Capture the cell that displays the provided text and extract its [x, y] central coordinate. 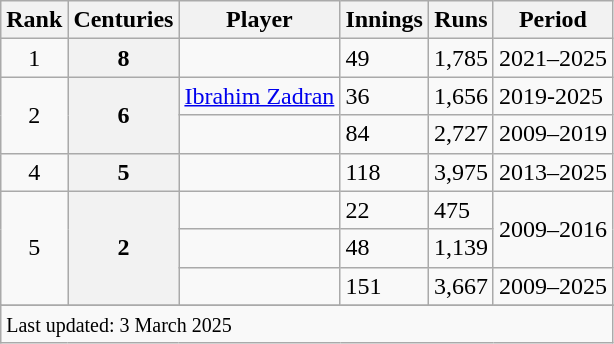
1 [34, 58]
2009–2016 [552, 229]
22 [384, 210]
Player [260, 20]
2009–2025 [552, 286]
Rank [34, 20]
4 [34, 172]
Innings [384, 20]
3,667 [460, 286]
Last updated: 3 March 2025 [307, 324]
118 [384, 172]
Period [552, 20]
1,656 [460, 96]
2,727 [460, 134]
Runs [460, 20]
3,975 [460, 172]
2009–2019 [552, 134]
2021–2025 [552, 58]
1,139 [460, 248]
48 [384, 248]
2019-2025 [552, 96]
Ibrahim Zadran [260, 96]
Centuries [124, 20]
49 [384, 58]
36 [384, 96]
2013–2025 [552, 172]
475 [460, 210]
8 [124, 58]
6 [124, 115]
151 [384, 286]
84 [384, 134]
1,785 [460, 58]
